Scan for the cell matching the given text and deliver its (X, Y) coordinate at center. 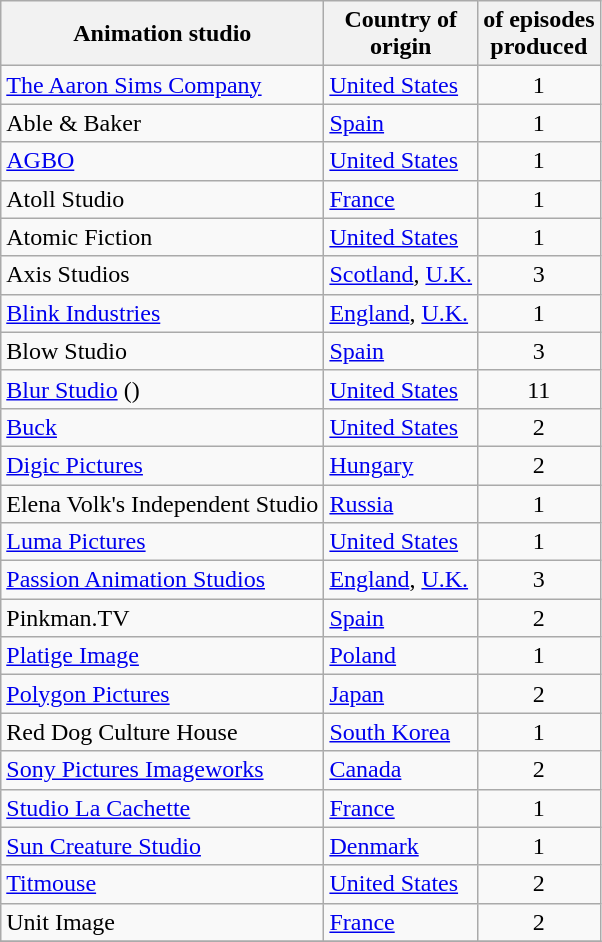
Pinkman.TV (162, 618)
Blur Studio () (162, 389)
Luma Pictures (162, 542)
Axis Studios (162, 275)
Denmark (401, 846)
Country oforigin (401, 34)
Hungary (401, 465)
11 (539, 389)
Polygon Pictures (162, 694)
of episodesproduced (539, 34)
AGBO (162, 161)
Atomic Fiction (162, 237)
Blow Studio (162, 351)
Japan (401, 694)
Blink Industries (162, 313)
Sony Pictures Imageworks (162, 770)
Animation studio (162, 34)
Unit Image (162, 922)
Titmouse (162, 884)
South Korea (401, 732)
Russia (401, 503)
The Aaron Sims Company (162, 85)
Atoll Studio (162, 199)
Red Dog Culture House (162, 732)
Poland (401, 656)
Platige Image (162, 656)
Elena Volk's Independent Studio (162, 503)
Buck (162, 427)
Sun Creature Studio (162, 846)
Digic Pictures (162, 465)
Scotland, U.K. (401, 275)
Passion Animation Studios (162, 580)
Canada (401, 770)
Able & Baker (162, 123)
Studio La Cachette (162, 808)
